Locate the cell with the specified text and output its (X, Y) center coordinate. 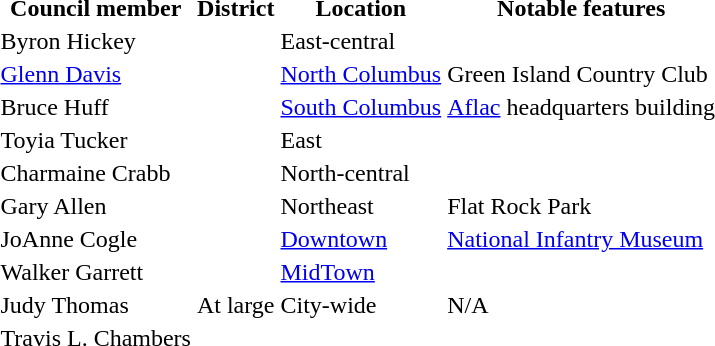
Downtown (361, 239)
MidTown (361, 272)
North Columbus (361, 74)
Northeast (361, 206)
South Columbus (361, 107)
East (361, 140)
East-central (361, 41)
North-central (361, 173)
At large (236, 305)
City-wide (361, 305)
